Return the [x, y] coordinate for the center point of the cell that contains the specified text.  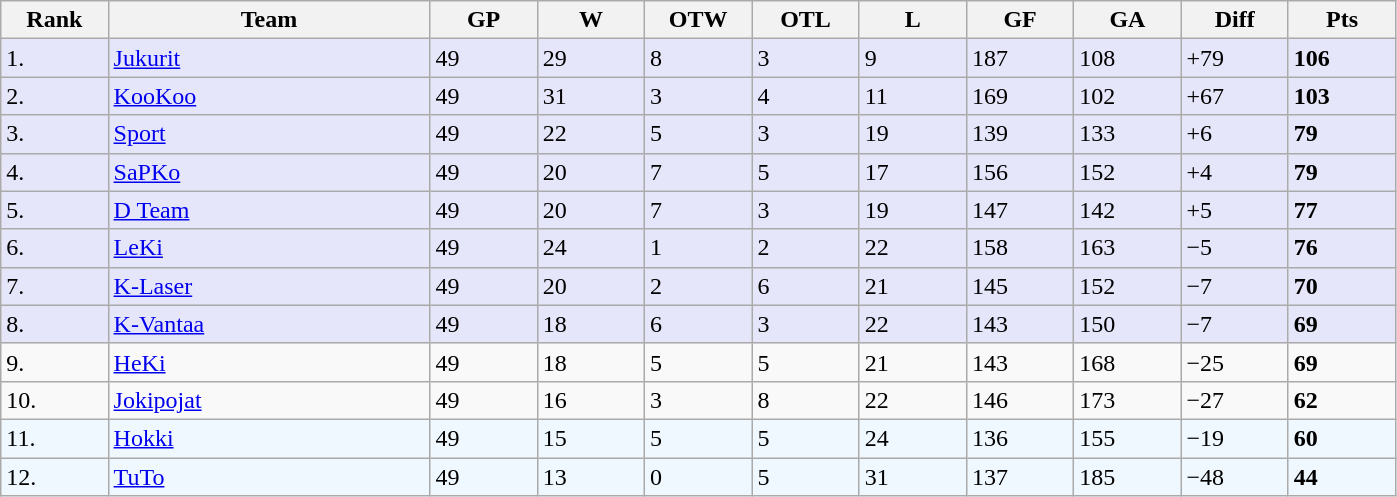
+79 [1234, 58]
11 [912, 96]
11. [54, 438]
76 [1342, 248]
145 [1020, 286]
150 [1128, 324]
7. [54, 286]
169 [1020, 96]
16 [590, 400]
158 [1020, 248]
D Team [269, 210]
W [590, 20]
137 [1020, 477]
L [912, 20]
108 [1128, 58]
13 [590, 477]
+6 [1234, 134]
136 [1020, 438]
70 [1342, 286]
147 [1020, 210]
163 [1128, 248]
−27 [1234, 400]
GA [1128, 20]
185 [1128, 477]
9 [912, 58]
Jokipojat [269, 400]
173 [1128, 400]
Team [269, 20]
29 [590, 58]
GF [1020, 20]
LeKi [269, 248]
Rank [54, 20]
6. [54, 248]
+5 [1234, 210]
OTL [806, 20]
1 [698, 248]
−5 [1234, 248]
+67 [1234, 96]
106 [1342, 58]
9. [54, 362]
12. [54, 477]
4. [54, 172]
TuTo [269, 477]
102 [1128, 96]
Pts [1342, 20]
139 [1020, 134]
15 [590, 438]
2. [54, 96]
Jukurit [269, 58]
77 [1342, 210]
+4 [1234, 172]
GP [484, 20]
133 [1128, 134]
156 [1020, 172]
HeKi [269, 362]
−25 [1234, 362]
142 [1128, 210]
−48 [1234, 477]
Hokki [269, 438]
KooKoo [269, 96]
187 [1020, 58]
5. [54, 210]
Sport [269, 134]
K-Laser [269, 286]
17 [912, 172]
155 [1128, 438]
−19 [1234, 438]
SaPKo [269, 172]
44 [1342, 477]
60 [1342, 438]
146 [1020, 400]
10. [54, 400]
Diff [1234, 20]
3. [54, 134]
62 [1342, 400]
OTW [698, 20]
1. [54, 58]
4 [806, 96]
0 [698, 477]
8. [54, 324]
103 [1342, 96]
168 [1128, 362]
K-Vantaa [269, 324]
